Capture the cell that displays the provided text and extract its (X, Y) central coordinate. 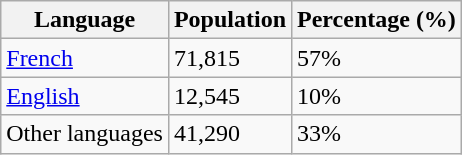
57% (377, 58)
41,290 (230, 134)
71,815 (230, 58)
Language (85, 20)
33% (377, 134)
Population (230, 20)
Percentage (%) (377, 20)
Other languages (85, 134)
10% (377, 96)
French (85, 58)
English (85, 96)
12,545 (230, 96)
